Determine the [X, Y] coordinate at the center of the cell enclosing the given text.  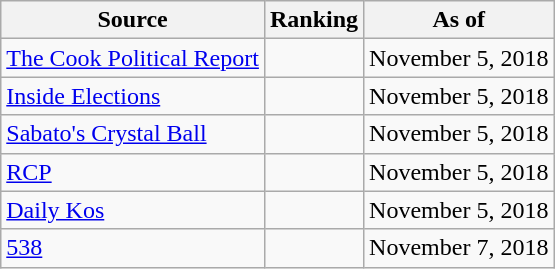
Daily Kos [133, 210]
Sabato's Crystal Ball [133, 134]
November 7, 2018 [459, 248]
The Cook Political Report [133, 58]
Inside Elections [133, 96]
RCP [133, 172]
538 [133, 248]
Ranking [314, 20]
As of [459, 20]
Source [133, 20]
